Extract the [x, y] coordinate from the center of the cell holding the provided text.  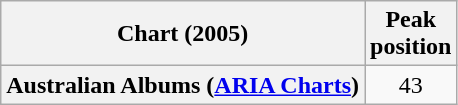
Peakposition [411, 34]
43 [411, 85]
Australian Albums (ARIA Charts) [183, 85]
Chart (2005) [183, 34]
